Pinpoint the cell where the given text exists, returning its [X, Y] midpoint coordinate. 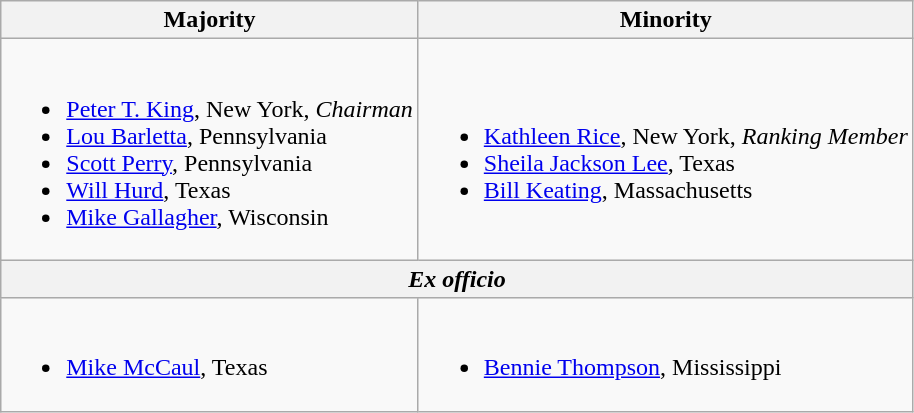
Minority [666, 20]
Mike McCaul, Texas [210, 354]
Bennie Thompson, Mississippi [666, 354]
Peter T. King, New York, ChairmanLou Barletta, PennsylvaniaScott Perry, PennsylvaniaWill Hurd, TexasMike Gallagher, Wisconsin [210, 150]
Majority [210, 20]
Ex officio [458, 279]
Kathleen Rice, New York, Ranking MemberSheila Jackson Lee, TexasBill Keating, Massachusetts [666, 150]
